Pinpoint the cell where the given text exists, returning its (X, Y) midpoint coordinate. 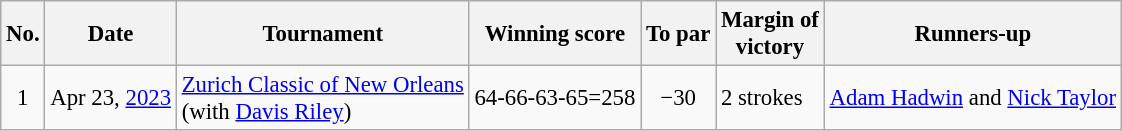
Winning score (555, 34)
To par (678, 34)
64-66-63-65=258 (555, 98)
Margin ofvictory (770, 34)
Apr 23, 2023 (110, 98)
2 strokes (770, 98)
Runners-up (972, 34)
−30 (678, 98)
Tournament (322, 34)
Date (110, 34)
No. (23, 34)
Zurich Classic of New Orleans(with Davis Riley) (322, 98)
1 (23, 98)
Adam Hadwin and Nick Taylor (972, 98)
